Capture the cell that displays the provided text and extract its [x, y] central coordinate. 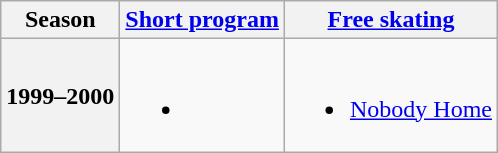
Short program [202, 20]
1999–2000 [60, 96]
Nobody Home [390, 96]
Season [60, 20]
Free skating [390, 20]
